Capture the cell that displays the provided text and extract its (X, Y) central coordinate. 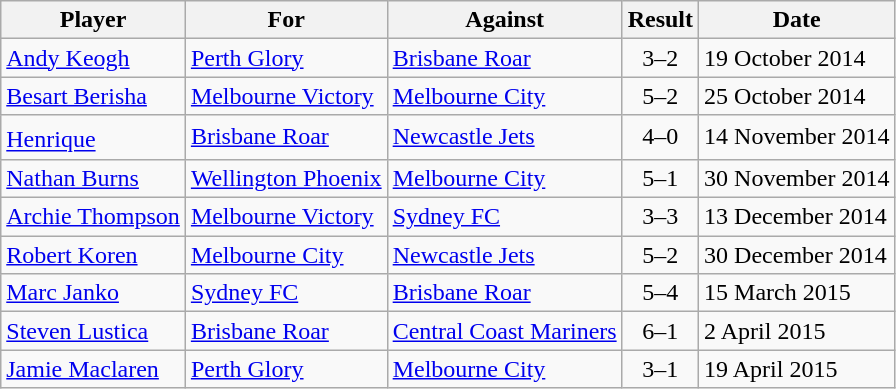
Besart Berisha (94, 96)
3–3 (660, 217)
Andy Keogh (94, 58)
19 April 2015 (797, 369)
Jamie Maclaren (94, 369)
13 December 2014 (797, 217)
Result (660, 20)
Central Coast Mariners (504, 331)
Date (797, 20)
Player (94, 20)
30 December 2014 (797, 255)
For (286, 20)
Henrique (94, 138)
Steven Lustica (94, 331)
Robert Koren (94, 255)
Marc Janko (94, 293)
3–1 (660, 369)
14 November 2014 (797, 138)
25 October 2014 (797, 96)
2 April 2015 (797, 331)
5–4 (660, 293)
5–1 (660, 178)
19 October 2014 (797, 58)
3–2 (660, 58)
6–1 (660, 331)
4–0 (660, 138)
15 March 2015 (797, 293)
Against (504, 20)
Nathan Burns (94, 178)
Archie Thompson (94, 217)
30 November 2014 (797, 178)
Wellington Phoenix (286, 178)
